Capture the cell that displays the provided text and extract its [x, y] central coordinate. 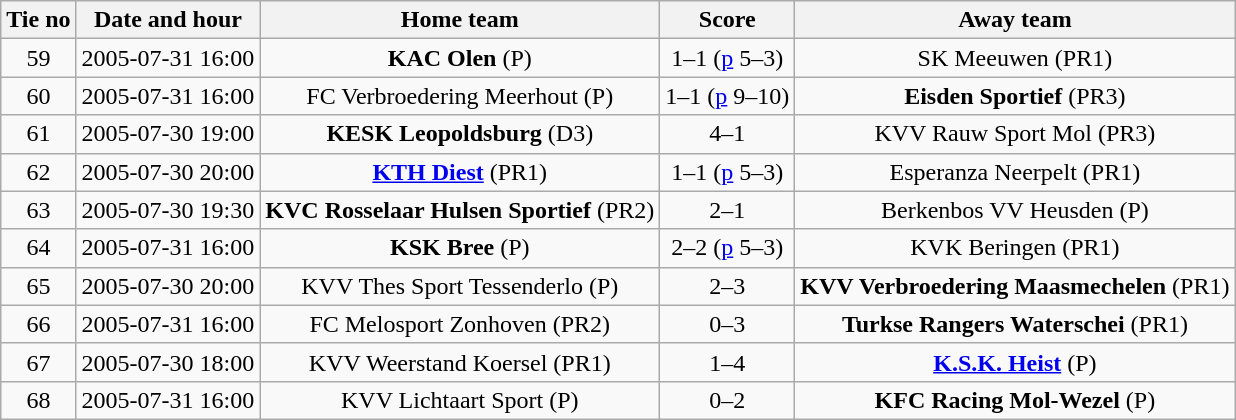
KVC Rosselaar Hulsen Sportief (PR2) [460, 210]
K.S.K. Heist (P) [1015, 362]
KFC Racing Mol-Wezel (P) [1015, 400]
KVV Lichtaart Sport (P) [460, 400]
KVV Weerstand Koersel (PR1) [460, 362]
KVK Beringen (PR1) [1015, 248]
FC Verbroedering Meerhout (P) [460, 96]
KSK Bree (P) [460, 248]
1–1 (p 9–10) [728, 96]
0–3 [728, 324]
65 [38, 286]
59 [38, 58]
SK Meeuwen (PR1) [1015, 58]
2–3 [728, 286]
2005-07-30 18:00 [168, 362]
KVV Verbroedering Maasmechelen (PR1) [1015, 286]
Away team [1015, 20]
67 [38, 362]
Turkse Rangers Waterschei (PR1) [1015, 324]
2005-07-30 19:00 [168, 134]
62 [38, 172]
4–1 [728, 134]
60 [38, 96]
Eisden Sportief (PR3) [1015, 96]
0–2 [728, 400]
Esperanza Neerpelt (PR1) [1015, 172]
FC Melosport Zonhoven (PR2) [460, 324]
61 [38, 134]
2005-07-30 19:30 [168, 210]
KVV Thes Sport Tessenderlo (P) [460, 286]
KTH Diest (PR1) [460, 172]
KAC Olen (P) [460, 58]
63 [38, 210]
2–1 [728, 210]
68 [38, 400]
Tie no [38, 20]
64 [38, 248]
Score [728, 20]
66 [38, 324]
2–2 (p 5–3) [728, 248]
Home team [460, 20]
Date and hour [168, 20]
Berkenbos VV Heusden (P) [1015, 210]
1–4 [728, 362]
KVV Rauw Sport Mol (PR3) [1015, 134]
KESK Leopoldsburg (D3) [460, 134]
